Pinpoint the cell where the given text exists, returning its [x, y] midpoint coordinate. 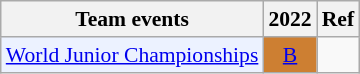
B [290, 55]
World Junior Championships [132, 55]
Ref [338, 19]
Team events [132, 19]
2022 [290, 19]
